Locate the cell with the specified text and output its (X, Y) center coordinate. 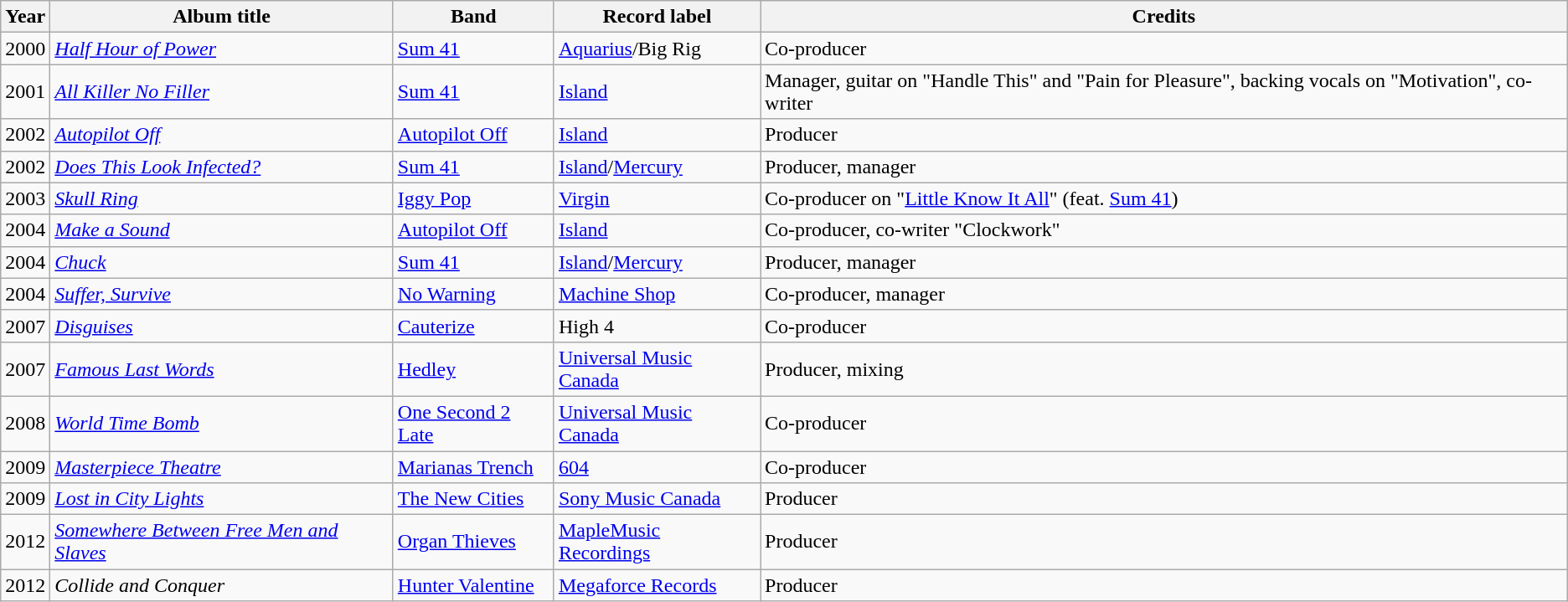
Skull Ring (221, 198)
High 4 (657, 326)
MapleMusic Recordings (657, 543)
2008 (25, 424)
Aquarius/Big Rig (657, 49)
All Killer No Filler (221, 92)
Year (25, 17)
Hedley (473, 368)
One Second 2 Late (473, 424)
Collide and Conquer (221, 585)
Album title (221, 17)
World Time Bomb (221, 424)
Machine Shop (657, 294)
Co-producer on "Little Know It All" (feat. Sum 41) (1164, 198)
Does This Look Infected? (221, 167)
Make a Sound (221, 230)
Famous Last Words (221, 368)
Band (473, 17)
Iggy Pop (473, 198)
Chuck (221, 262)
Suffer, Survive (221, 294)
604 (657, 466)
Organ Thieves (473, 543)
Manager, guitar on "Handle This" and "Pain for Pleasure", backing vocals on "Motivation", co-writer (1164, 92)
Virgin (657, 198)
No Warning (473, 294)
Credits (1164, 17)
Sony Music Canada (657, 499)
Marianas Trench (473, 466)
2003 (25, 198)
Record label (657, 17)
Somewhere Between Free Men and Slaves (221, 543)
Lost in City Lights (221, 499)
2000 (25, 49)
Cauterize (473, 326)
Co-producer, manager (1164, 294)
The New Cities (473, 499)
Producer, mixing (1164, 368)
Half Hour of Power (221, 49)
Hunter Valentine (473, 585)
2001 (25, 92)
Disguises (221, 326)
Co-producer, co-writer "Clockwork" (1164, 230)
Megaforce Records (657, 585)
Masterpiece Theatre (221, 466)
